From the cell containing the given text, extract its center point as [x, y] coordinate. 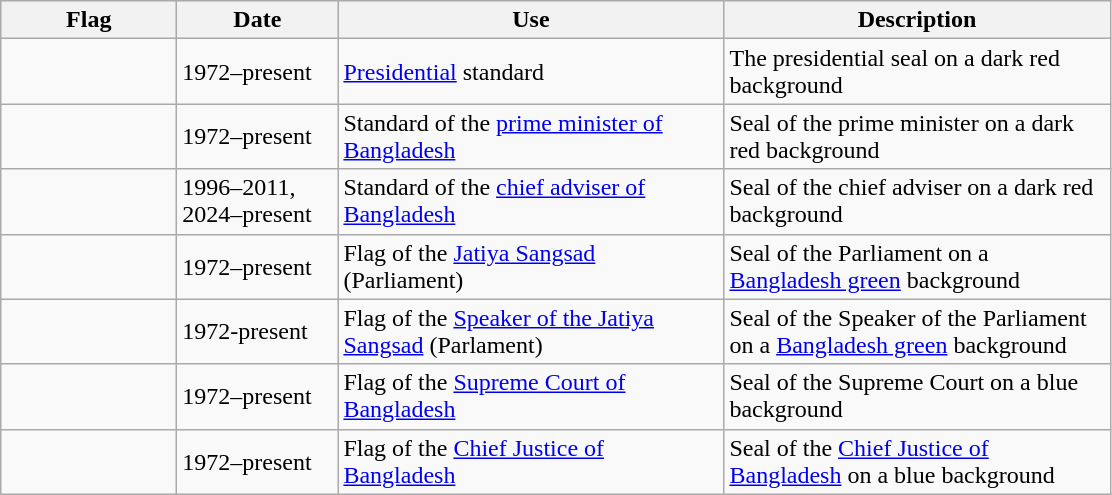
Flag [89, 20]
Seal of the Parliament on a Bangladesh green background [917, 266]
1972-present [258, 332]
The presidential seal on a dark red background [917, 72]
Seal of the chief adviser on a dark red background [917, 202]
Seal of the Chief Justice of Bangladesh on a blue background [917, 462]
Flag of the Supreme Court of Bangladesh [531, 396]
Use [531, 20]
Seal of the Speaker of the Parliament on a Bangladesh green background [917, 332]
Standard of the chief adviser of Bangladesh [531, 202]
Flag of the Speaker of the Jatiya Sangsad (Parlament) [531, 332]
Standard of the prime minister of Bangladesh [531, 136]
Flag of the Chief Justice of Bangladesh [531, 462]
Flag of the Jatiya Sangsad (Parliament) [531, 266]
Description [917, 20]
Seal of the Supreme Court on a blue background [917, 396]
Date [258, 20]
1996–2011, 2024–present [258, 202]
Seal of the prime minister on a dark red background [917, 136]
Presidential standard [531, 72]
